Return the [x, y] coordinate for the center point of the cell that contains the specified text.  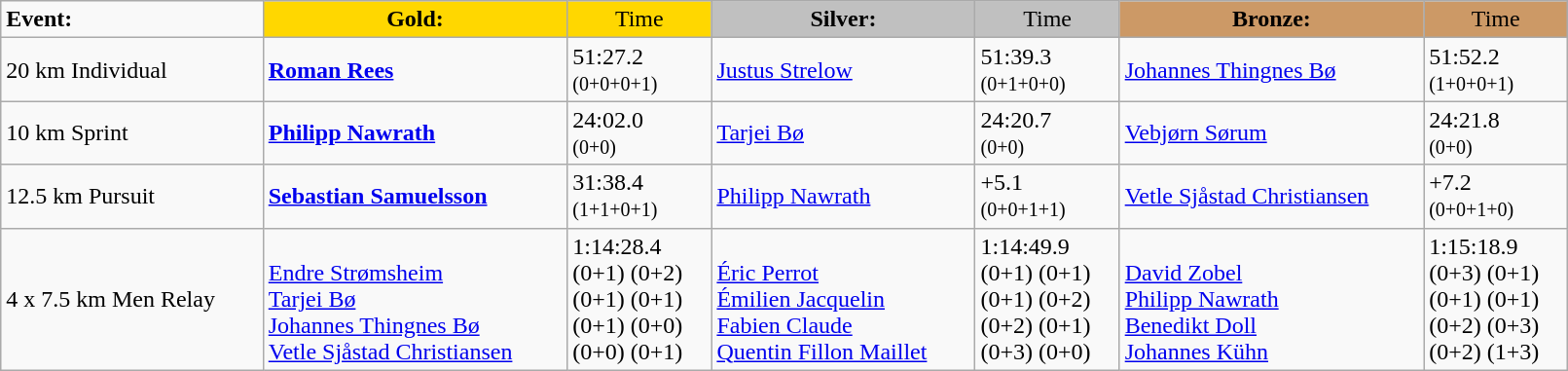
12.5 km Pursuit [132, 197]
Endre StrømsheimTarjei BøJohannes Thingnes BøVetle Sjåstad Christiansen [415, 299]
Roman Rees [415, 70]
4 x 7.5 km Men Relay [132, 299]
51:52.2(1+0+0+1) [1496, 70]
David ZobelPhilipp NawrathBenedikt DollJohannes Kühn [1271, 299]
1:15:18.9(0+3) (0+1)(0+1) (0+1)(0+2) (0+3)(0+2) (1+3) [1496, 299]
+7.2(0+0+1+0) [1496, 197]
Bronze: [1271, 19]
Sebastian Samuelsson [415, 197]
+5.1(0+0+1+1) [1047, 197]
24:21.8(0+0) [1496, 132]
20 km Individual [132, 70]
Justus Strelow [843, 70]
Gold: [415, 19]
51:27.2(0+0+0+1) [639, 70]
51:39.3(0+1+0+0) [1047, 70]
Johannes Thingnes Bø [1271, 70]
Vetle Sjåstad Christiansen [1271, 197]
31:38.4(1+1+0+1) [639, 197]
1:14:49.9(0+1) (0+1)(0+1) (0+2)(0+2) (0+1)(0+3) (0+0) [1047, 299]
Tarjei Bø [843, 132]
Éric PerrotÉmilien JacquelinFabien ClaudeQuentin Fillon Maillet [843, 299]
10 km Sprint [132, 132]
Silver: [843, 19]
Event: [132, 19]
24:20.7(0+0) [1047, 132]
Vebjørn Sørum [1271, 132]
24:02.0(0+0) [639, 132]
1:14:28.4(0+1) (0+2)(0+1) (0+1)(0+1) (0+0)(0+0) (0+1) [639, 299]
